Capture the cell that displays the provided text and extract its (X, Y) central coordinate. 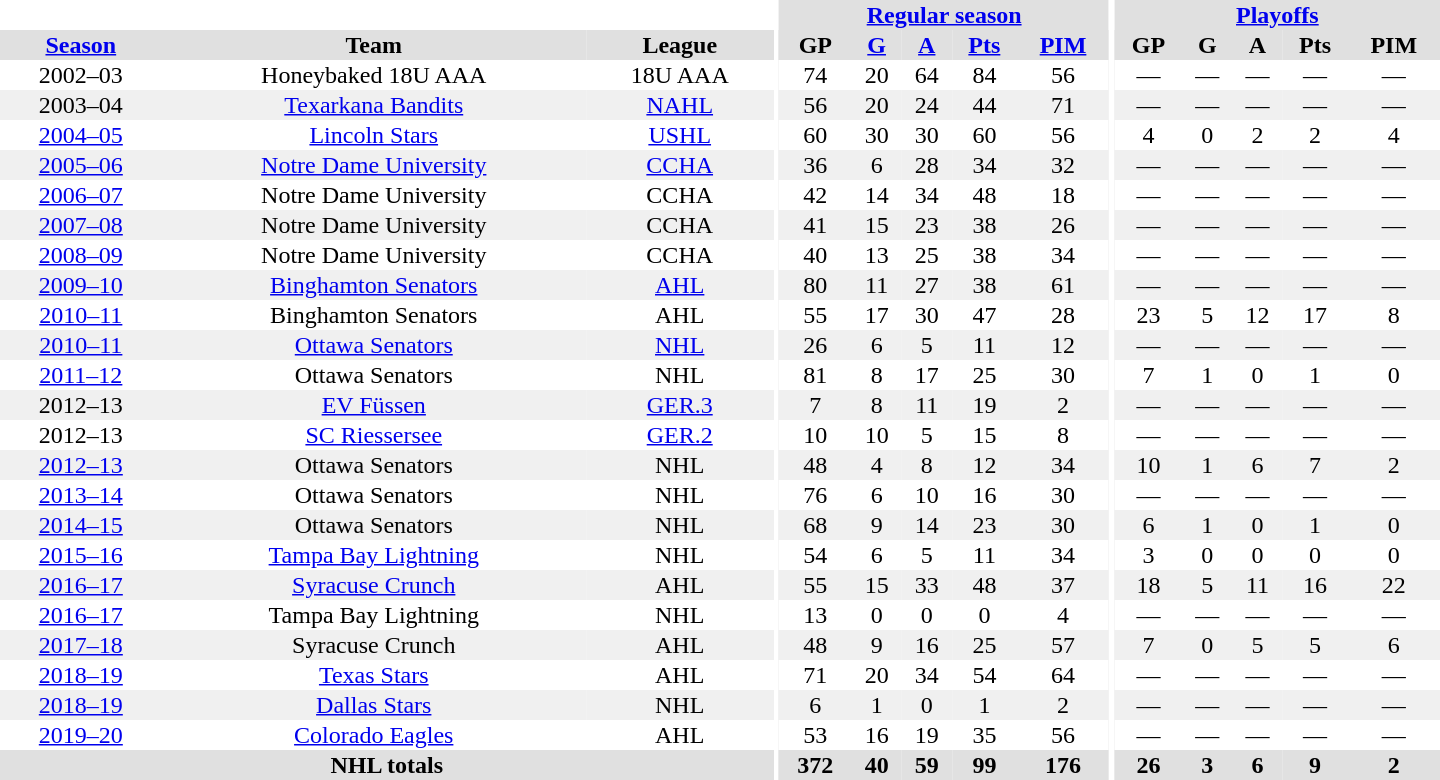
2011–12 (81, 375)
Honeybaked 18U AAA (374, 75)
NHL totals (387, 765)
76 (815, 495)
37 (1063, 585)
EV Füssen (374, 405)
Season (81, 45)
80 (815, 285)
53 (815, 735)
176 (1063, 765)
57 (1063, 645)
33 (927, 585)
2006–07 (81, 195)
24 (927, 105)
84 (984, 75)
Regular season (944, 15)
Dallas Stars (374, 705)
74 (815, 75)
32 (1063, 165)
18U AAA (680, 75)
99 (984, 765)
2007–08 (81, 225)
27 (927, 285)
81 (815, 375)
2003–04 (81, 105)
NAHL (680, 105)
372 (815, 765)
2004–05 (81, 135)
2009–10 (81, 285)
2013–14 (81, 495)
22 (1394, 585)
2002–03 (81, 75)
2014–15 (81, 525)
Playoffs (1278, 15)
Colorado Eagles (374, 735)
Lincoln Stars (374, 135)
59 (927, 765)
Texas Stars (374, 675)
44 (984, 105)
61 (1063, 285)
47 (984, 315)
2019–20 (81, 735)
36 (815, 165)
68 (815, 525)
2005–06 (81, 165)
GER.3 (680, 405)
SC Riessersee (374, 435)
GER.2 (680, 435)
35 (984, 735)
2017–18 (81, 645)
League (680, 45)
42 (815, 195)
2015–16 (81, 555)
Team (374, 45)
41 (815, 225)
USHL (680, 135)
2008–09 (81, 255)
Texarkana Bandits (374, 105)
